Locate the cell with the specified text and output its [X, Y] center coordinate. 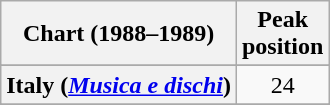
24 [282, 85]
Italy (Musica e dischi) [119, 85]
Peakposition [282, 34]
Chart (1988–1989) [119, 34]
